Detect which cell encompasses the target text, then output its [x, y] center coordinate. 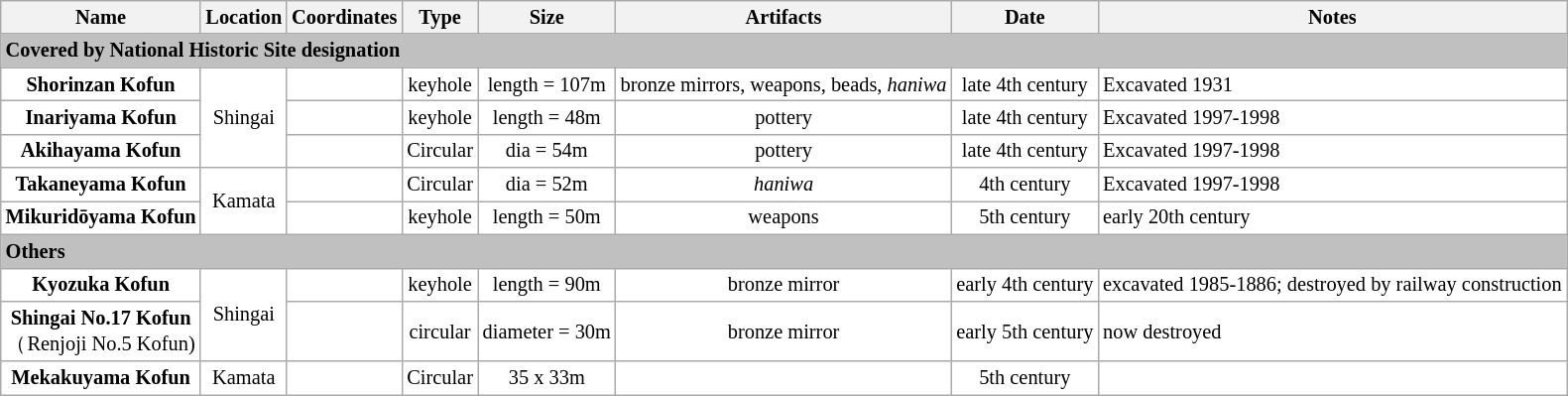
Type [439, 17]
Inariyama Kofun [101, 117]
Shingai No.17 Kofun（Renjoji No.5 Kofun) [101, 331]
Date [1025, 17]
Name [101, 17]
dia = 54m [547, 151]
bronze mirrors, weapons, beads, haniwa [784, 84]
weapons [784, 217]
Excavated 1931 [1332, 84]
Others [784, 251]
Notes [1332, 17]
length = 48m [547, 117]
Coordinates [344, 17]
Covered by National Historic Site designation [784, 51]
diameter = 30m [547, 331]
excavated 1985-1886; destroyed by railway construction [1332, 285]
early 20th century [1332, 217]
circular [439, 331]
Kyozuka Kofun [101, 285]
haniwa [784, 185]
Mikuridōyama Kofun [101, 217]
35 x 33m [547, 378]
dia = 52m [547, 185]
Shorinzan Kofun [101, 84]
early 4th century [1025, 285]
length = 90m [547, 285]
4th century [1025, 185]
length = 50m [547, 217]
Takaneyama Kofun [101, 185]
Artifacts [784, 17]
Location [244, 17]
length = 107m [547, 84]
now destroyed [1332, 331]
early 5th century [1025, 331]
Mekakuyama Kofun [101, 378]
Size [547, 17]
Akihayama Kofun [101, 151]
